Detect which cell encompasses the target text, then output its [X, Y] center coordinate. 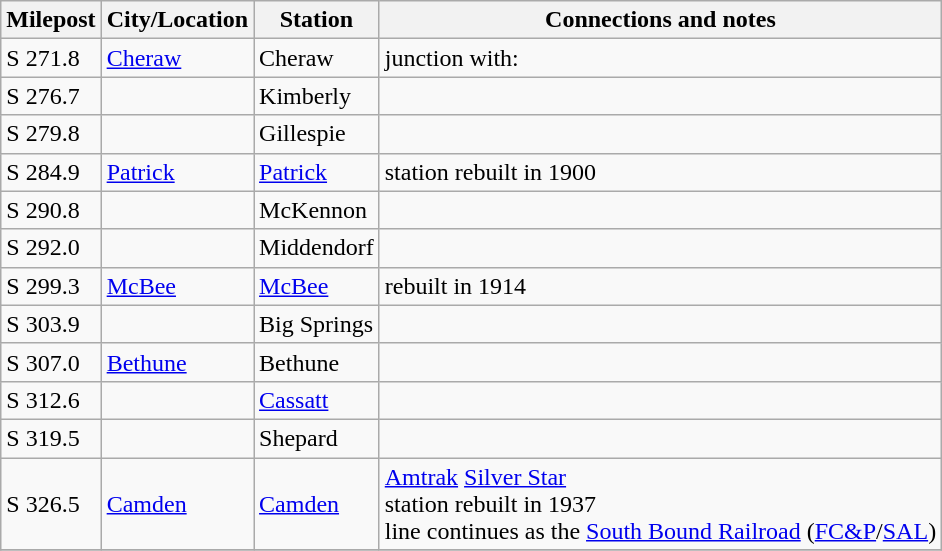
Cassatt [317, 400]
Station [317, 20]
City/Location [177, 20]
station rebuilt in 1900 [660, 172]
S 292.0 [51, 248]
junction with: [660, 58]
S 319.5 [51, 438]
Connections and notes [660, 20]
S 312.6 [51, 400]
S 290.8 [51, 210]
S 284.9 [51, 172]
S 279.8 [51, 134]
McKennon [317, 210]
Milepost [51, 20]
Kimberly [317, 96]
Shepard [317, 438]
rebuilt in 1914 [660, 286]
Big Springs [317, 324]
S 303.9 [51, 324]
Middendorf [317, 248]
S 276.7 [51, 96]
Amtrak Silver Starstation rebuilt in 1937line continues as the South Bound Railroad (FC&P/SAL) [660, 504]
Gillespie [317, 134]
S 271.8 [51, 58]
S 326.5 [51, 504]
S 307.0 [51, 362]
S 299.3 [51, 286]
